For the text-containing cell, return its midpoint in (X, Y) coordinate format. 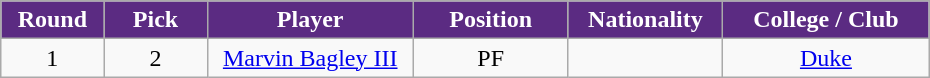
Position (490, 20)
PF (490, 58)
Nationality (646, 20)
Round (52, 20)
1 (52, 58)
Pick (156, 20)
2 (156, 58)
Duke (826, 58)
Marvin Bagley III (310, 58)
Player (310, 20)
College / Club (826, 20)
